From the cell containing the given text, extract its center point as (X, Y) coordinate. 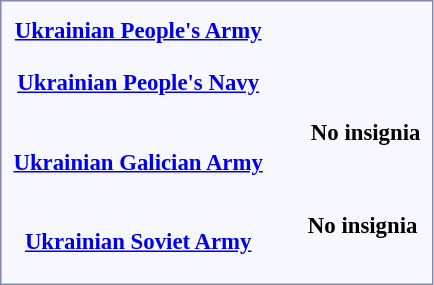
Ukrainian People's Army (138, 30)
Ukrainian People's Navy (138, 82)
Ukrainian Soviet Army (138, 242)
Ukrainian Galician Army (138, 162)
